Return (x, y) of the center of cell containing provided text 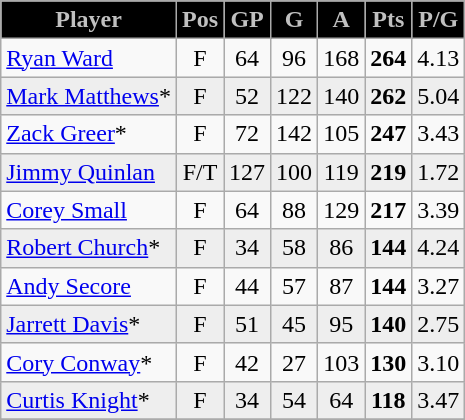
P/G (438, 20)
95 (342, 324)
122 (294, 96)
45 (294, 324)
219 (388, 172)
Robert Church* (89, 248)
Pos (200, 20)
4.24 (438, 248)
Jarrett Davis* (89, 324)
2.75 (438, 324)
Jimmy Quinlan (89, 172)
118 (388, 400)
27 (294, 362)
51 (248, 324)
Cory Conway* (89, 362)
1.72 (438, 172)
Ryan Ward (89, 58)
57 (294, 286)
264 (388, 58)
54 (294, 400)
87 (342, 286)
GP (248, 20)
3.10 (438, 362)
Corey Small (89, 210)
3.39 (438, 210)
3.27 (438, 286)
96 (294, 58)
3.43 (438, 134)
142 (294, 134)
44 (248, 286)
129 (342, 210)
168 (342, 58)
72 (248, 134)
119 (342, 172)
262 (388, 96)
247 (388, 134)
217 (388, 210)
Pts (388, 20)
Player (89, 20)
F/T (200, 172)
42 (248, 362)
86 (342, 248)
A (342, 20)
Zack Greer* (89, 134)
Mark Matthews* (89, 96)
G (294, 20)
127 (248, 172)
Curtis Knight* (89, 400)
103 (342, 362)
4.13 (438, 58)
100 (294, 172)
88 (294, 210)
3.47 (438, 400)
130 (388, 362)
Andy Secore (89, 286)
5.04 (438, 96)
105 (342, 134)
52 (248, 96)
58 (294, 248)
